For the text-containing cell, return its midpoint in (x, y) coordinate format. 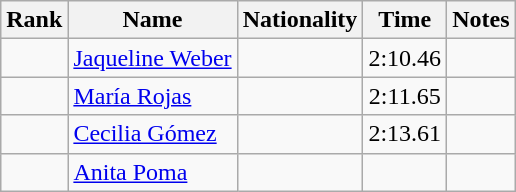
2:11.65 (405, 96)
Cecilia Gómez (152, 134)
Nationality (300, 20)
Anita Poma (152, 172)
Time (405, 20)
Name (152, 20)
Jaqueline Weber (152, 58)
Notes (481, 20)
Rank (34, 20)
2:10.46 (405, 58)
María Rojas (152, 96)
2:13.61 (405, 134)
